Return the [X, Y] coordinate for the center point of the cell that contains the specified text.  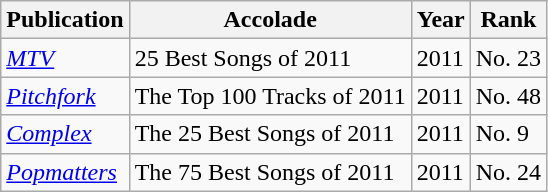
The 25 Best Songs of 2011 [270, 134]
25 Best Songs of 2011 [270, 58]
Complex [65, 134]
No. 23 [508, 58]
Popmatters [65, 172]
Pitchfork [65, 96]
Year [440, 20]
MTV [65, 58]
Accolade [270, 20]
The Top 100 Tracks of 2011 [270, 96]
No. 48 [508, 96]
No. 9 [508, 134]
Rank [508, 20]
The 75 Best Songs of 2011 [270, 172]
Publication [65, 20]
No. 24 [508, 172]
